Return (X, Y) of the center of cell containing provided text 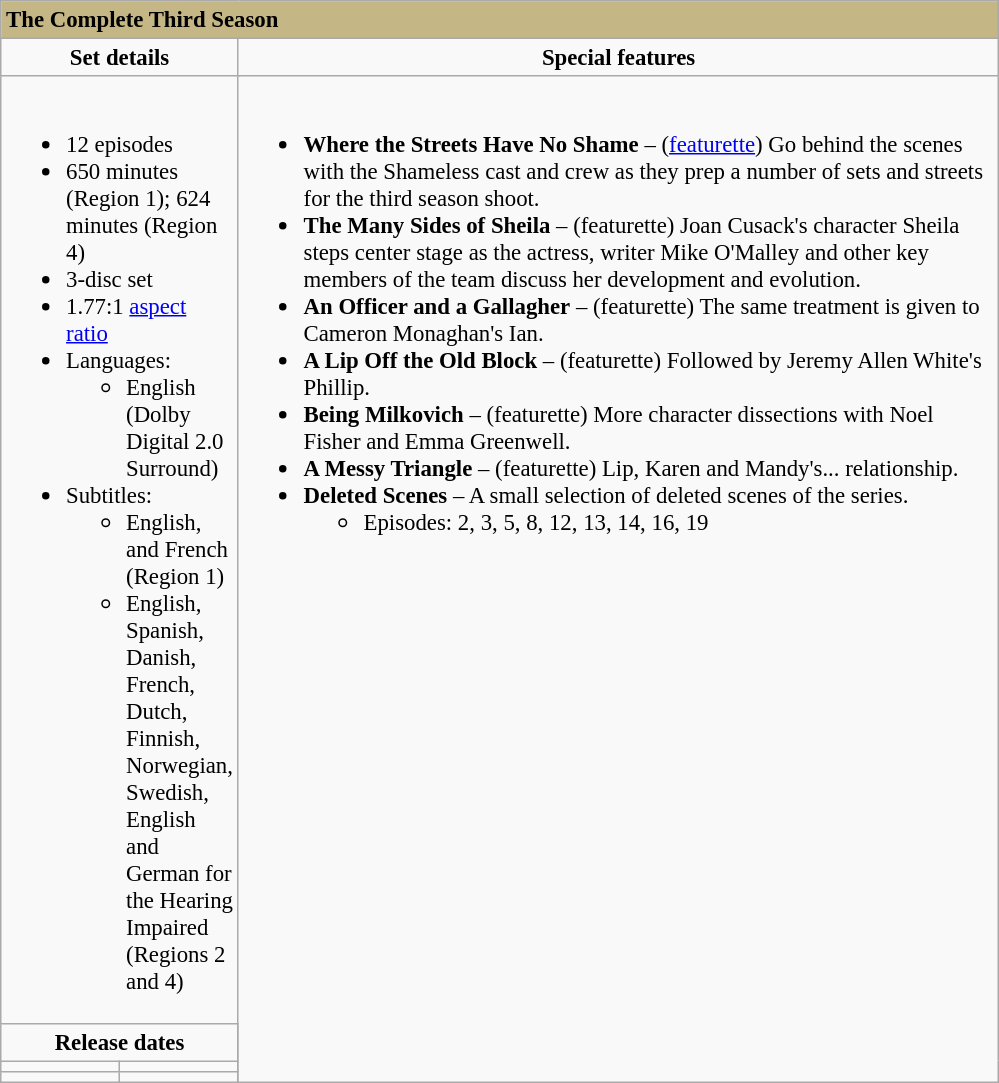
Set details (120, 58)
Release dates (120, 1042)
Special features (618, 58)
The Complete Third Season (500, 20)
